Find where the given text appears and provide that cell's center as (X, Y) coordinate. 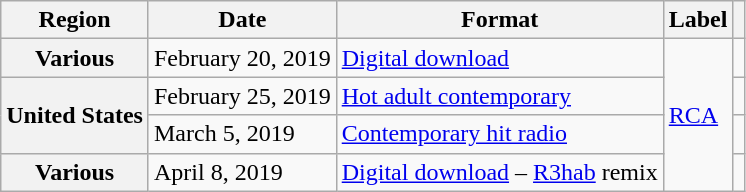
RCA (698, 115)
United States (75, 115)
Hot adult contemporary (500, 96)
February 20, 2019 (242, 58)
Format (500, 20)
Label (698, 20)
March 5, 2019 (242, 134)
Digital download – R3hab remix (500, 172)
February 25, 2019 (242, 96)
Region (75, 20)
Date (242, 20)
Digital download (500, 58)
April 8, 2019 (242, 172)
Contemporary hit radio (500, 134)
